Determine the [X, Y] coordinate at the center of the cell enclosing the given text.  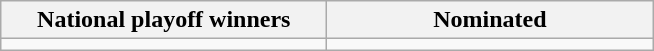
National playoff winners [164, 20]
Nominated [490, 20]
